Pinpoint the cell where the given text exists, returning its [X, Y] midpoint coordinate. 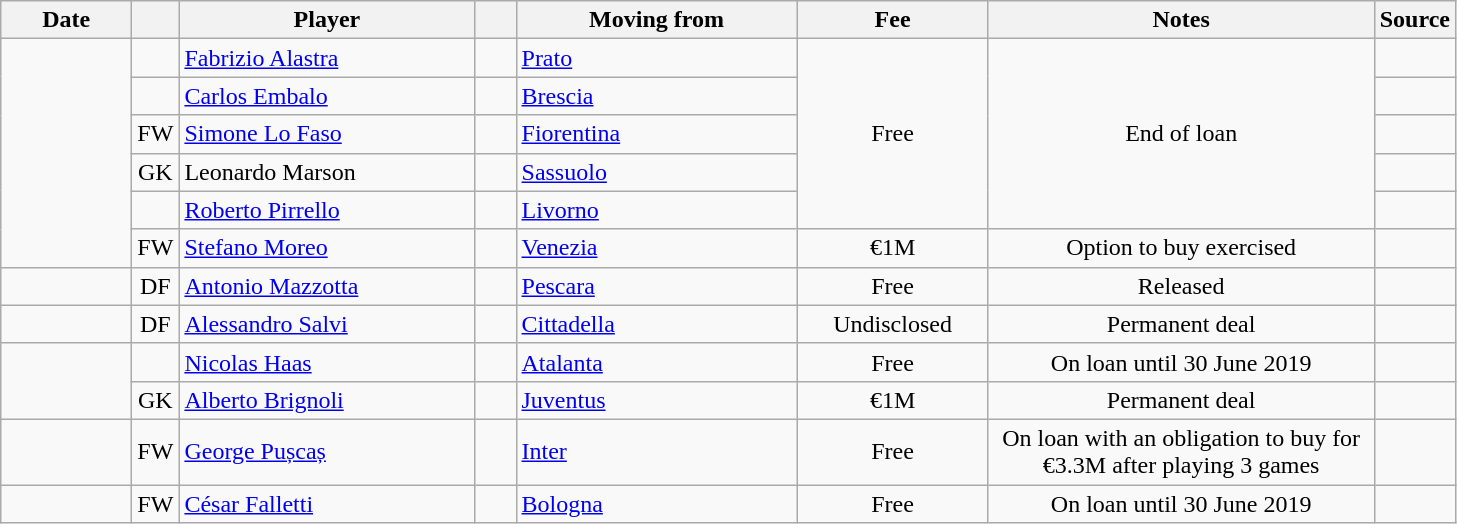
Simone Lo Faso [327, 134]
Player [327, 20]
George Pușcaș [327, 452]
Juventus [656, 400]
Antonio Mazzotta [327, 286]
Alessandro Salvi [327, 324]
Undisclosed [892, 324]
Roberto Pirrello [327, 210]
Fee [892, 20]
Venezia [656, 248]
Leonardo Marson [327, 172]
Bologna [656, 503]
Date [66, 20]
Carlos Embalo [327, 96]
César Falletti [327, 503]
Moving from [656, 20]
Released [1181, 286]
End of loan [1181, 134]
Option to buy exercised [1181, 248]
Stefano Moreo [327, 248]
Notes [1181, 20]
Livorno [656, 210]
Nicolas Haas [327, 362]
Alberto Brignoli [327, 400]
On loan with an obligation to buy for €3.3M after playing 3 games [1181, 452]
Brescia [656, 96]
Prato [656, 58]
Pescara [656, 286]
Cittadella [656, 324]
Inter [656, 452]
Fiorentina [656, 134]
Sassuolo [656, 172]
Source [1414, 20]
Fabrizio Alastra [327, 58]
Atalanta [656, 362]
